Capture the cell that displays the provided text and extract its (X, Y) central coordinate. 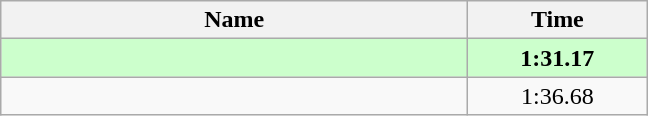
1:31.17 (558, 58)
Name (234, 20)
Time (558, 20)
1:36.68 (558, 96)
